Identify which cell holds the provided text, then report its (x, y) central coordinate. 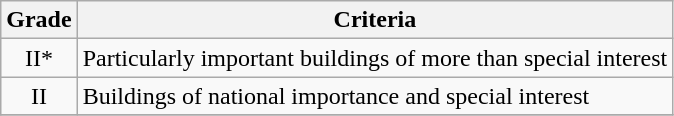
II* (39, 58)
Buildings of national importance and special interest (375, 96)
II (39, 96)
Criteria (375, 20)
Particularly important buildings of more than special interest (375, 58)
Grade (39, 20)
